Capture the cell that displays the provided text and extract its (x, y) central coordinate. 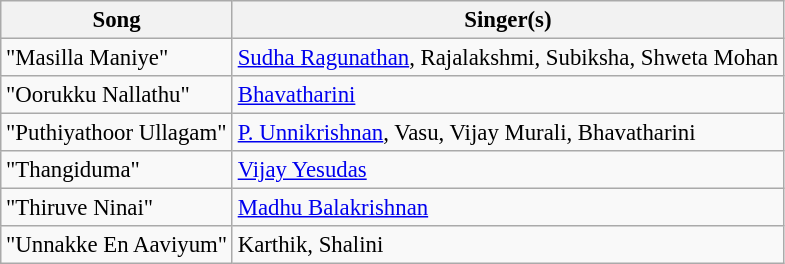
Vijay Yesudas (508, 170)
"Thiruve Ninai" (117, 208)
Karthik, Shalini (508, 245)
Singer(s) (508, 20)
Madhu Balakrishnan (508, 208)
Sudha Ragunathan, Rajalakshmi, Subiksha, Shweta Mohan (508, 58)
"Oorukku Nallathu" (117, 95)
P. Unnikrishnan, Vasu, Vijay Murali, Bhavatharini (508, 133)
Bhavatharini (508, 95)
Song (117, 20)
"Masilla Maniye" (117, 58)
"Unnakke En Aaviyum" (117, 245)
"Puthiyathoor Ullagam" (117, 133)
"Thangiduma" (117, 170)
